Extract the [X, Y] coordinate from the center of the cell holding the provided text.  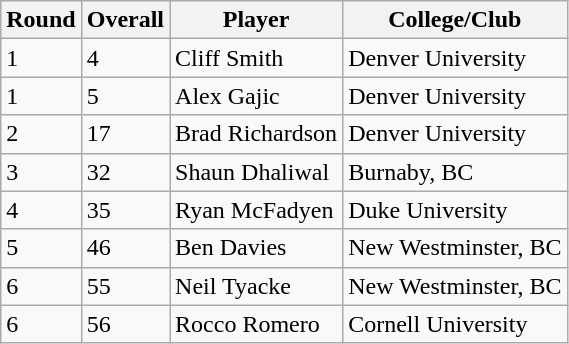
Round [41, 20]
35 [125, 210]
Alex Gajic [256, 96]
56 [125, 324]
Cliff Smith [256, 58]
Cornell University [455, 324]
3 [41, 172]
55 [125, 286]
Ryan McFadyen [256, 210]
College/Club [455, 20]
Brad Richardson [256, 134]
Duke University [455, 210]
Shaun Dhaliwal [256, 172]
46 [125, 248]
Neil Tyacke [256, 286]
Burnaby, BC [455, 172]
17 [125, 134]
Overall [125, 20]
32 [125, 172]
Player [256, 20]
Rocco Romero [256, 324]
Ben Davies [256, 248]
2 [41, 134]
